Provide the [X, Y] coordinate of the cell's center where the given text is located.  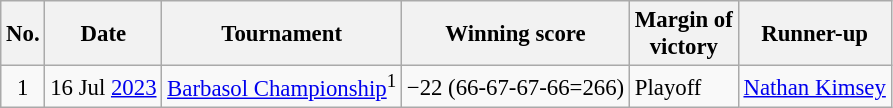
Runner-up [814, 34]
Tournament [282, 34]
Date [104, 34]
Winning score [515, 34]
16 Jul 2023 [104, 87]
Barbasol Championship1 [282, 87]
Margin ofvictory [684, 34]
No. [23, 34]
1 [23, 87]
Nathan Kimsey [814, 87]
Playoff [684, 87]
−22 (66-67-67-66=266) [515, 87]
